Output the [x, y] coordinate of the center of the cell containing the given text.  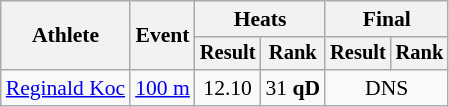
Reginald Koc [66, 88]
DNS [386, 88]
Heats [260, 19]
Final [386, 19]
12.10 [228, 88]
Athlete [66, 36]
Event [162, 36]
31 qD [292, 88]
100 m [162, 88]
